Find where the given text appears and provide that cell's center as (X, Y) coordinate. 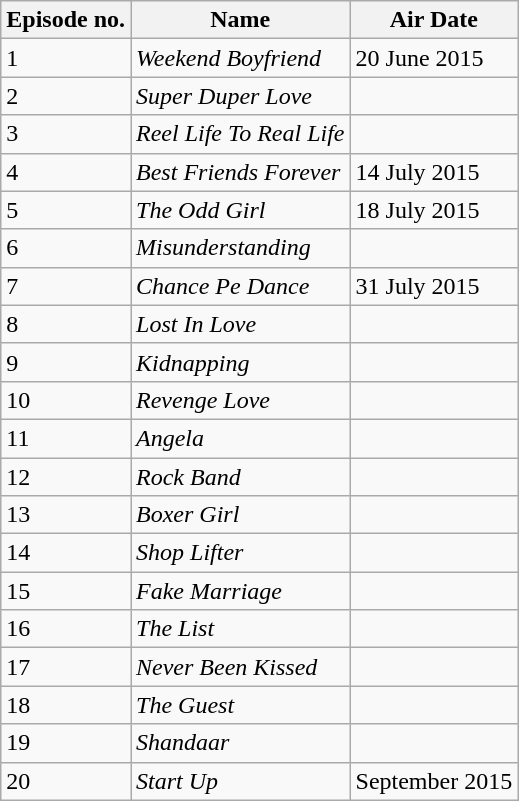
11 (66, 438)
19 (66, 743)
Boxer Girl (240, 515)
18 (66, 705)
4 (66, 172)
The Odd Girl (240, 210)
Misunderstanding (240, 248)
1 (66, 58)
13 (66, 515)
16 (66, 629)
Weekend Boyfriend (240, 58)
Best Friends Forever (240, 172)
20 (66, 781)
6 (66, 248)
Name (240, 20)
Air Date (434, 20)
Revenge Love (240, 400)
Super Duper Love (240, 96)
Never Been Kissed (240, 667)
3 (66, 134)
Shandaar (240, 743)
Reel Life To Real Life (240, 134)
Chance Pe Dance (240, 286)
Angela (240, 438)
Lost In Love (240, 324)
10 (66, 400)
14 July 2015 (434, 172)
8 (66, 324)
Start Up (240, 781)
12 (66, 477)
September 2015 (434, 781)
14 (66, 553)
The Guest (240, 705)
The List (240, 629)
Kidnapping (240, 362)
9 (66, 362)
7 (66, 286)
Episode no. (66, 20)
Rock Band (240, 477)
Fake Marriage (240, 591)
2 (66, 96)
17 (66, 667)
31 July 2015 (434, 286)
Shop Lifter (240, 553)
18 July 2015 (434, 210)
5 (66, 210)
15 (66, 591)
20 June 2015 (434, 58)
